Pinpoint the cell where the given text exists, returning its [x, y] midpoint coordinate. 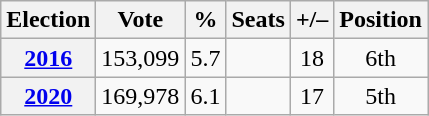
169,978 [140, 96]
2020 [48, 96]
Vote [140, 20]
18 [312, 58]
5th [381, 96]
Position [381, 20]
+/– [312, 20]
Seats [258, 20]
Election [48, 20]
5.7 [206, 58]
6th [381, 58]
17 [312, 96]
2016 [48, 58]
% [206, 20]
6.1 [206, 96]
153,099 [140, 58]
